From the cell containing the given text, extract its center point as [X, Y] coordinate. 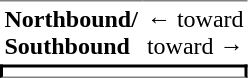
← toward toward → [195, 32]
Northbound/Southbound [71, 32]
